Provide the (x, y) coordinate of the cell's center where the given text is located.  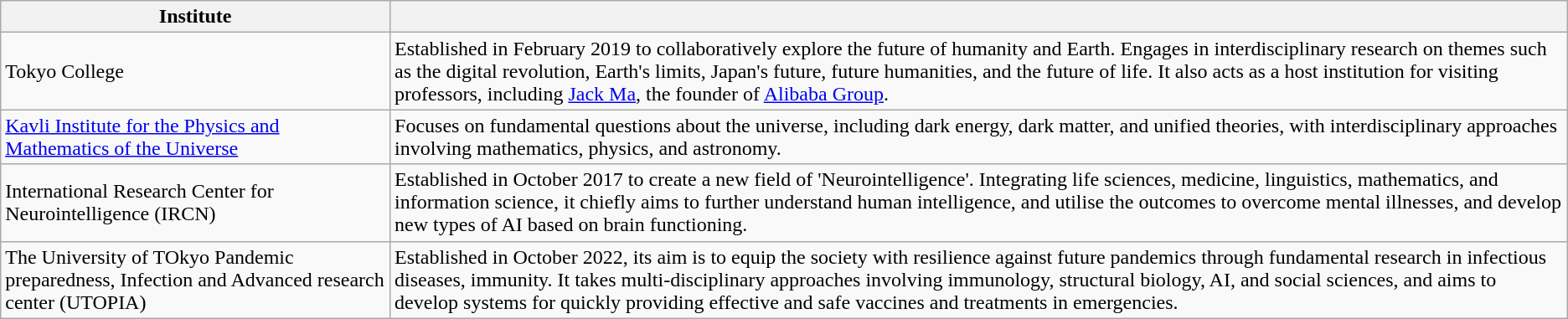
International Research Center for Neurointelligence (IRCN) (196, 203)
The University of TOkyo Pandemic preparedness, Infection and Advanced research center (UTOPIA) (196, 280)
Kavli Institute for the Physics and Mathematics of the Universe (196, 137)
Tokyo College (196, 71)
Institute (196, 17)
